Pinpoint the cell where the given text exists, returning its (X, Y) midpoint coordinate. 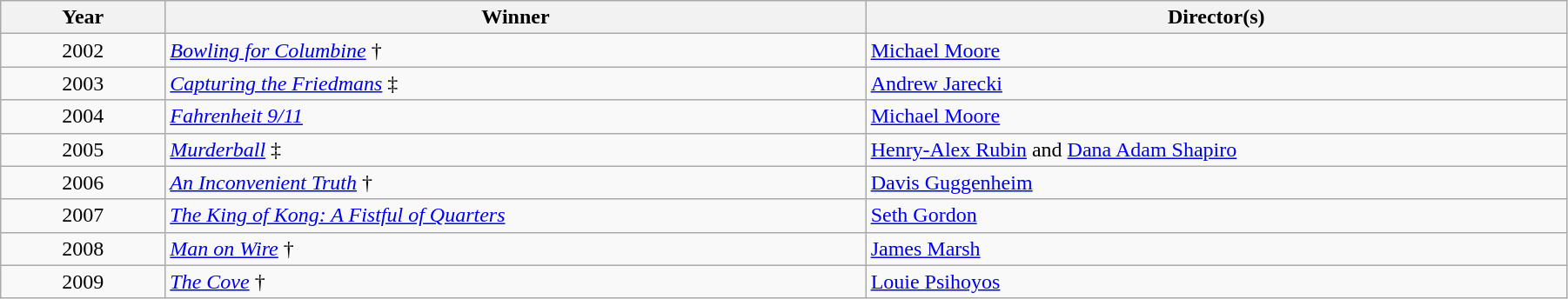
2007 (84, 216)
2003 (84, 83)
2005 (84, 149)
2004 (84, 116)
2006 (84, 183)
2008 (84, 249)
Winner (515, 17)
2009 (84, 282)
Bowling for Columbine † (515, 50)
James Marsh (1216, 249)
Henry-Alex Rubin and Dana Adam Shapiro (1216, 149)
2002 (84, 50)
Andrew Jarecki (1216, 83)
The King of Kong: A Fistful of Quarters (515, 216)
Capturing the Friedmans ‡ (515, 83)
An Inconvenient Truth † (515, 183)
Fahrenheit 9/11 (515, 116)
Murderball ‡ (515, 149)
Year (84, 17)
Seth Gordon (1216, 216)
Man on Wire † (515, 249)
The Cove † (515, 282)
Davis Guggenheim (1216, 183)
Louie Psihoyos (1216, 282)
Director(s) (1216, 17)
